Identify which cell holds the provided text, then report its [x, y] central coordinate. 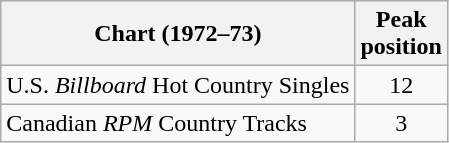
U.S. Billboard Hot Country Singles [178, 85]
Peakposition [401, 34]
Canadian RPM Country Tracks [178, 123]
3 [401, 123]
Chart (1972–73) [178, 34]
12 [401, 85]
